Determine the (x, y) coordinate at the center of the cell enclosing the given text.  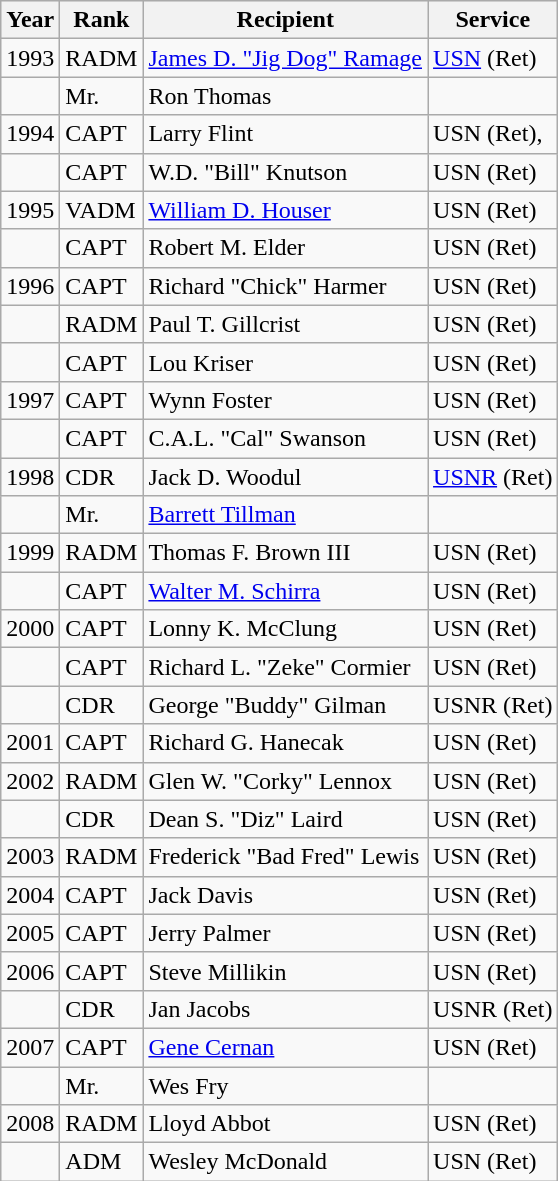
Lonny K. McClung (286, 629)
Service (493, 20)
Dean S. "Diz" Laird (286, 819)
Glen W. "Corky" Lennox (286, 781)
Paul T. Gillcrist (286, 324)
Wesley McDonald (286, 1162)
1999 (30, 553)
George "Buddy" Gilman (286, 705)
2003 (30, 857)
William D. Houser (286, 210)
Barrett Tillman (286, 515)
Richard L. "Zeke" Cormier (286, 667)
Recipient (286, 20)
2002 (30, 781)
C.A.L. "Cal" Swanson (286, 438)
Wes Fry (286, 1085)
Wynn Foster (286, 400)
VADM (102, 210)
Gene Cernan (286, 1047)
1996 (30, 286)
Thomas F. Brown III (286, 553)
W.D. "Bill" Knutson (286, 172)
2000 (30, 629)
2004 (30, 895)
2006 (30, 971)
Jack D. Woodul (286, 477)
Jerry Palmer (286, 933)
Jan Jacobs (286, 1009)
Year (30, 20)
Richard G. Hanecak (286, 743)
Lou Kriser (286, 362)
2008 (30, 1124)
2007 (30, 1047)
Richard "Chick" Harmer (286, 286)
1993 (30, 58)
2001 (30, 743)
1994 (30, 134)
USN (Ret), (493, 134)
2005 (30, 933)
James D. "Jig Dog" Ramage (286, 58)
Larry Flint (286, 134)
Rank (102, 20)
Frederick "Bad Fred" Lewis (286, 857)
Steve Millikin (286, 971)
Jack Davis (286, 895)
Walter M. Schirra (286, 591)
1997 (30, 400)
1998 (30, 477)
ADM (102, 1162)
1995 (30, 210)
Robert M. Elder (286, 248)
Ron Thomas (286, 96)
Lloyd Abbot (286, 1124)
